Determine the (X, Y) coordinate at the center of the cell enclosing the given text.  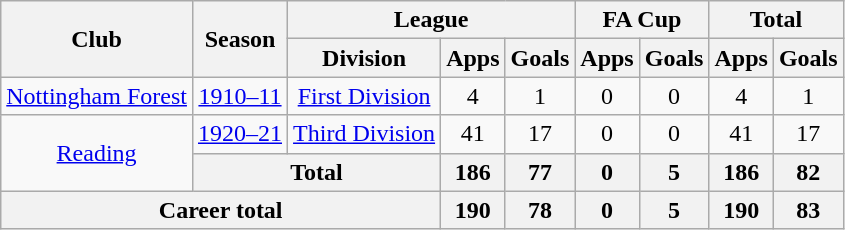
78 (540, 210)
First Division (364, 96)
1920–21 (240, 134)
82 (808, 172)
Reading (97, 153)
Third Division (364, 134)
1910–11 (240, 96)
Career total (221, 210)
Club (97, 39)
FA Cup (642, 20)
77 (540, 172)
League (432, 20)
83 (808, 210)
Division (364, 58)
Season (240, 39)
Nottingham Forest (97, 96)
